Output the (x, y) coordinate of the center of the cell containing the given text.  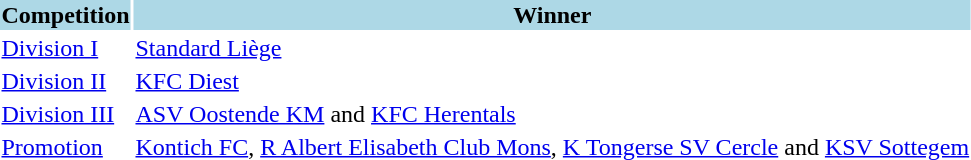
Division I (66, 48)
ASV Oostende KM and KFC Herentals (552, 114)
Winner (552, 15)
Competition (66, 15)
Division II (66, 81)
Division III (66, 114)
KFC Diest (552, 81)
Standard Liège (552, 48)
